Determine the (X, Y) coordinate at the center of the cell enclosing the given text.  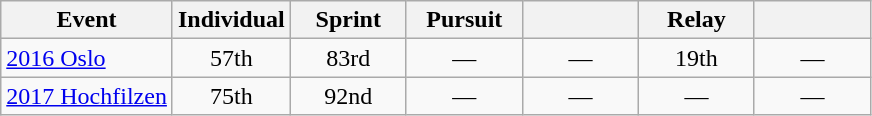
2016 Oslo (87, 58)
19th (696, 58)
Individual (231, 20)
Event (87, 20)
Relay (696, 20)
92nd (348, 96)
75th (231, 96)
83rd (348, 58)
Sprint (348, 20)
Pursuit (464, 20)
57th (231, 58)
2017 Hochfilzen (87, 96)
